Detect which cell encompasses the target text, then output its (x, y) center coordinate. 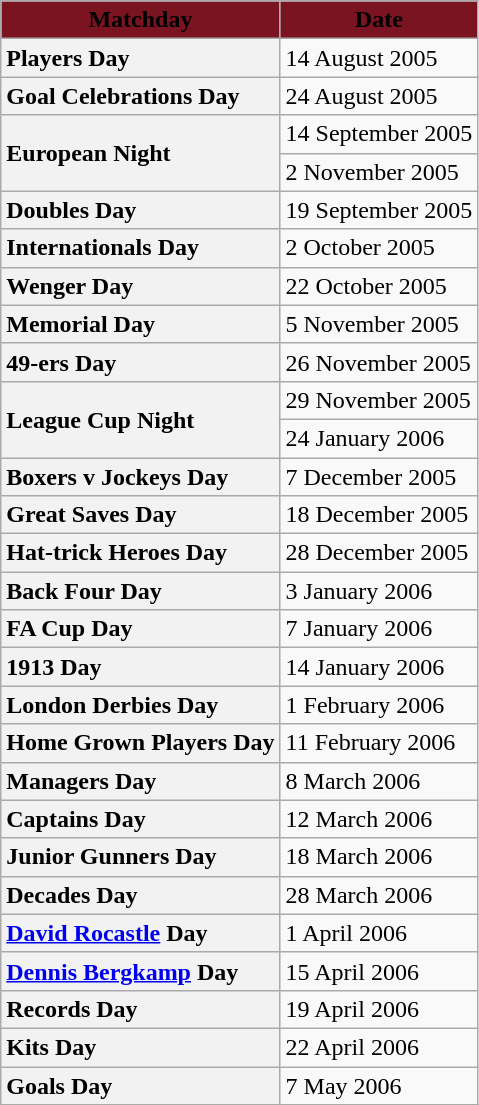
Back Four Day (140, 591)
19 April 2006 (379, 1009)
Memorial Day (140, 324)
Decades Day (140, 895)
Dennis Bergkamp Day (140, 971)
Goals Day (140, 1085)
Hat-trick Heroes Day (140, 553)
Wenger Day (140, 286)
3 January 2006 (379, 591)
12 March 2006 (379, 819)
14 August 2005 (379, 58)
8 March 2006 (379, 781)
14 January 2006 (379, 667)
Players Day (140, 58)
18 December 2005 (379, 515)
2 November 2005 (379, 172)
Junior Gunners Day (140, 857)
Kits Day (140, 1047)
Matchday (140, 20)
14 September 2005 (379, 134)
David Rocastle Day (140, 933)
London Derbies Day (140, 705)
7 December 2005 (379, 477)
FA Cup Day (140, 629)
19 September 2005 (379, 210)
2 October 2005 (379, 248)
Boxers v Jockeys Day (140, 477)
Doubles Day (140, 210)
24 January 2006 (379, 438)
1913 Day (140, 667)
Records Day (140, 1009)
22 April 2006 (379, 1047)
Captains Day (140, 819)
18 March 2006 (379, 857)
European Night (140, 153)
Internationals Day (140, 248)
15 April 2006 (379, 971)
1 April 2006 (379, 933)
7 May 2006 (379, 1085)
Great Saves Day (140, 515)
22 October 2005 (379, 286)
26 November 2005 (379, 362)
5 November 2005 (379, 324)
11 February 2006 (379, 743)
7 January 2006 (379, 629)
Home Grown Players Day (140, 743)
49-ers Day (140, 362)
1 February 2006 (379, 705)
Date (379, 20)
Goal Celebrations Day (140, 96)
28 December 2005 (379, 553)
Managers Day (140, 781)
29 November 2005 (379, 400)
28 March 2006 (379, 895)
League Cup Night (140, 419)
24 August 2005 (379, 96)
